Determine the [X, Y] coordinate at the center of the cell enclosing the given text.  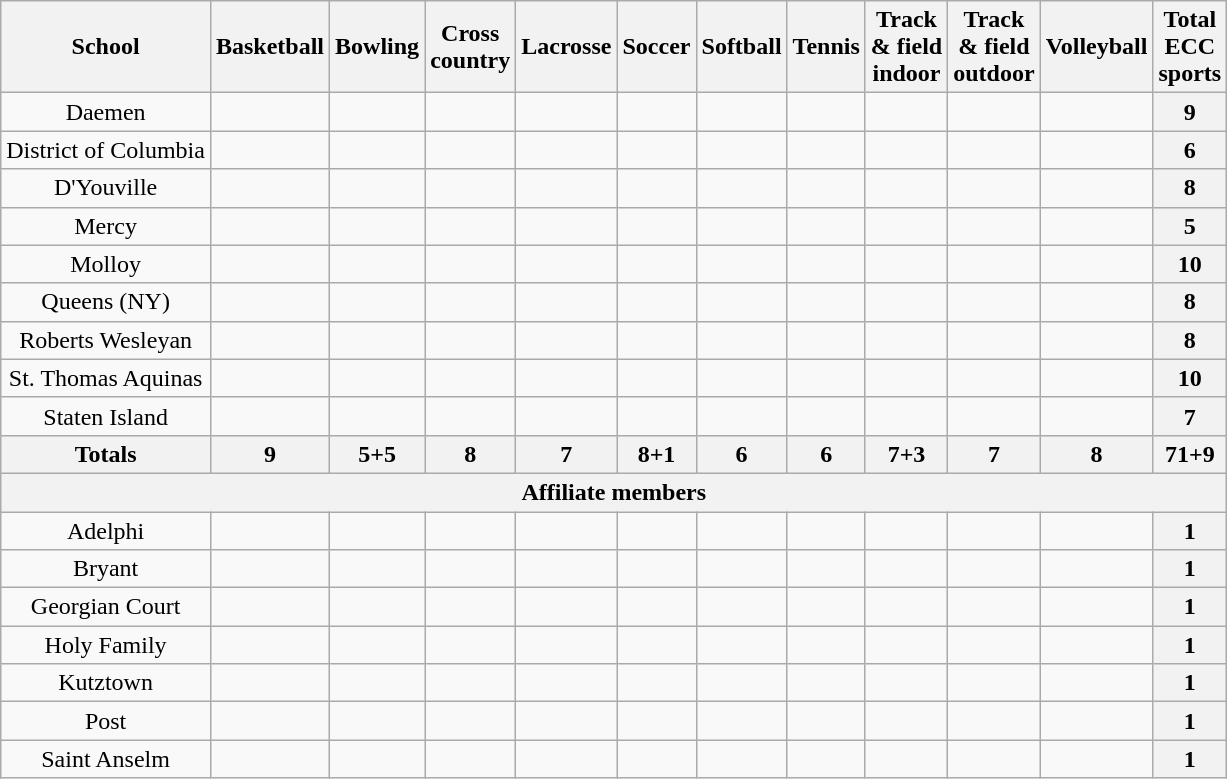
Volleyball [1096, 47]
5 [1190, 226]
Basketball [270, 47]
D'Youville [106, 188]
7+3 [906, 454]
Track& fieldindoor [906, 47]
8+1 [656, 454]
Staten Island [106, 416]
Totals [106, 454]
Tennis [826, 47]
Soccer [656, 47]
St. Thomas Aquinas [106, 378]
Georgian Court [106, 607]
Lacrosse [566, 47]
Roberts Wesleyan [106, 340]
Mercy [106, 226]
Daemen [106, 112]
District of Columbia [106, 150]
5+5 [378, 454]
Bowling [378, 47]
Saint Anselm [106, 759]
Queens (NY) [106, 302]
Molloy [106, 264]
71+9 [1190, 454]
Kutztown [106, 683]
TotalECCsports [1190, 47]
Holy Family [106, 645]
Softball [742, 47]
Post [106, 721]
Adelphi [106, 531]
Bryant [106, 569]
Crosscountry [470, 47]
School [106, 47]
Track& fieldoutdoor [994, 47]
Affiliate members [614, 492]
